Return (X, Y) of the center of cell containing provided text 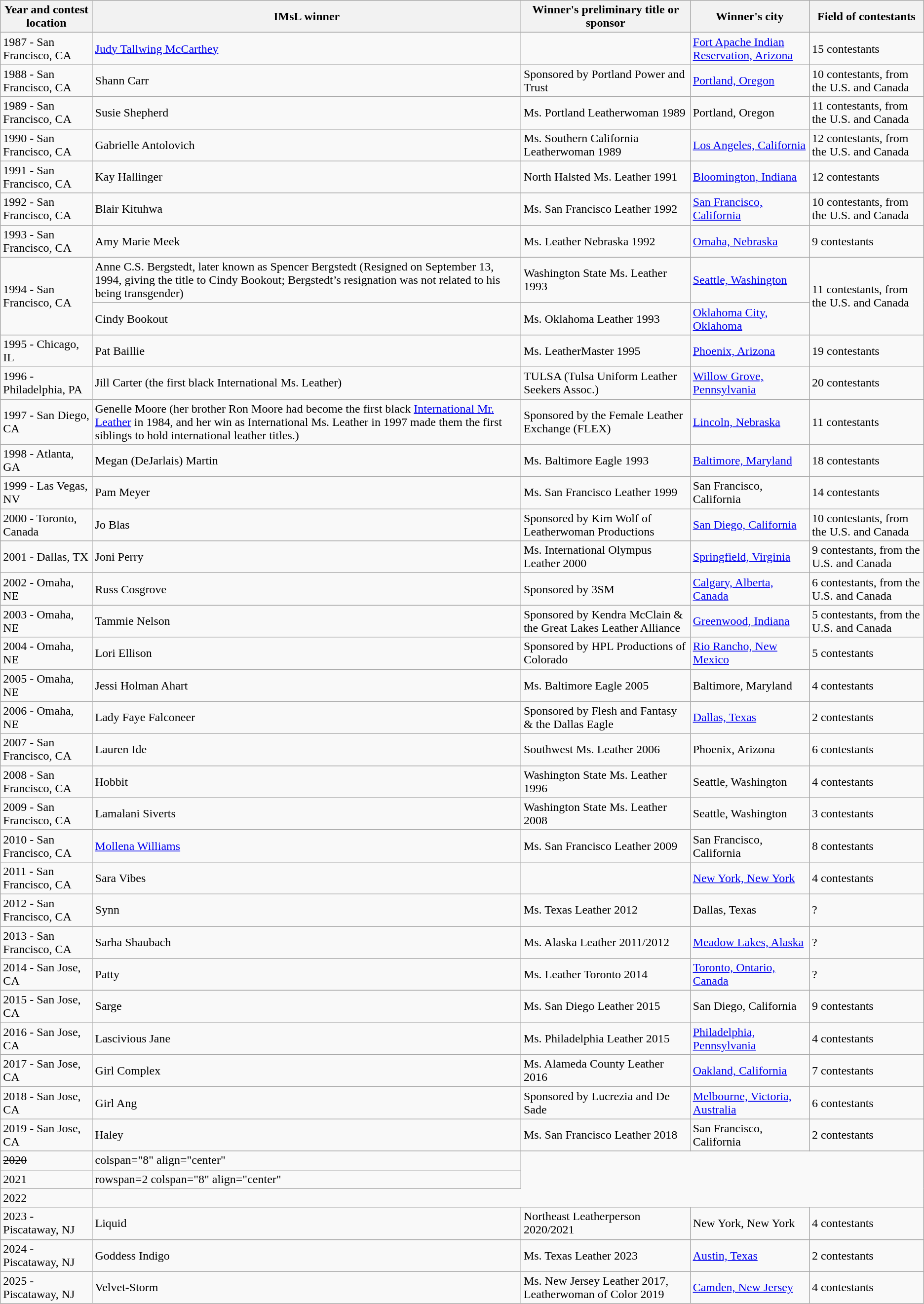
Shann Carr (307, 81)
Philadelphia, Pennsylvania (749, 1038)
Melbourne, Victoria, Australia (749, 1103)
2011 - San Francisco, CA (46, 878)
Ms. Texas Leather 2012 (605, 910)
Camden, New Jersey (749, 1287)
2007 - San Francisco, CA (46, 749)
2022 (46, 1198)
Jessi Holman Ahart (307, 685)
Ms. San Diego Leather 2015 (605, 1007)
Sponsored by Kendra McClain & the Great Lakes Leather Alliance (605, 621)
14 contestants (867, 493)
15 contestants (867, 48)
Ms. Baltimore Eagle 1993 (605, 461)
20 contestants (867, 383)
Amy Marie Meek (307, 241)
IMsL winner (307, 17)
Lori Ellison (307, 653)
Synn (307, 910)
Ms. LeatherMaster 1995 (605, 350)
1998 - Atlanta, GA (46, 461)
1992 - San Francisco, CA (46, 209)
3 contestants (867, 813)
2024 - Piscataway, NJ (46, 1256)
Toronto, Ontario, Canada (749, 974)
Calgary, Alberta, Canada (749, 589)
Susie Shepherd (307, 113)
Goddess Indigo (307, 1256)
Sponsored by HPL Productions of Colorado (605, 653)
Ms. Leather Toronto 2014 (605, 974)
Ms. Leather Nebraska 1992 (605, 241)
1994 - San Francisco, CA (46, 296)
Sara Vibes (307, 878)
2005 - Omaha, NE (46, 685)
Pat Baillie (307, 350)
Mollena Williams (307, 846)
North Halsted Ms. Leather 1991 (605, 177)
Oklahoma City, Oklahoma (749, 319)
2008 - San Francisco, CA (46, 782)
Meadow Lakes, Alaska (749, 942)
Velvet-Storm (307, 1287)
Washington State Ms. Leather 1993 (605, 280)
Sponsored by Lucrezia and De Sade (605, 1103)
Washington State Ms. Leather 1996 (605, 782)
Liquid (307, 1223)
1991 - San Francisco, CA (46, 177)
Winner's city (749, 17)
2015 - San Jose, CA (46, 1007)
6 contestants, from the U.S. and Canada (867, 589)
Patty (307, 974)
1999 - Las Vegas, NV (46, 493)
Lauren Ide (307, 749)
1995 - Chicago, IL (46, 350)
Los Angeles, California (749, 145)
2010 - San Francisco, CA (46, 846)
12 contestants, from the U.S. and Canada (867, 145)
Oakland, California (749, 1071)
Sarha Shaubach (307, 942)
2004 - Omaha, NE (46, 653)
Sponsored by the Female Leather Exchange (FLEX) (605, 422)
Kay Hallinger (307, 177)
1988 - San Francisco, CA (46, 81)
Rio Rancho, New Mexico (749, 653)
Sponsored by Portland Power and Trust (605, 81)
9 contestants, from the U.S. and Canada (867, 557)
Ms. San Francisco Leather 2009 (605, 846)
Ms. Portland Leatherwoman 1989 (605, 113)
Ms. San Francisco Leather 1999 (605, 493)
2016 - San Jose, CA (46, 1038)
Judy Tallwing McCarthey (307, 48)
Pam Meyer (307, 493)
Ms. Oklahoma Leather 1993 (605, 319)
2019 - San Jose, CA (46, 1135)
2012 - San Francisco, CA (46, 910)
1987 - San Francisco, CA (46, 48)
rowspan=2 colspan="8" align="center" (307, 1179)
Sponsored by 3SM (605, 589)
Haley (307, 1135)
7 contestants (867, 1071)
Winner's preliminary title or sponsor (605, 17)
1996 - Philadelphia, PA (46, 383)
2021 (46, 1179)
18 contestants (867, 461)
2003 - Omaha, NE (46, 621)
2023 - Piscataway, NJ (46, 1223)
2014 - San Jose, CA (46, 974)
Springfield, Virginia (749, 557)
Ms. Baltimore Eagle 2005 (605, 685)
5 contestants, from the U.S. and Canada (867, 621)
Lady Faye Falconeer (307, 718)
Russ Cosgrove (307, 589)
2025 - Piscataway, NJ (46, 1287)
2017 - San Jose, CA (46, 1071)
Ms. Alameda County Leather 2016 (605, 1071)
Ms. Southern California Leatherwoman 1989 (605, 145)
Sarge (307, 1007)
Year and contest location (46, 17)
Joni Perry (307, 557)
5 contestants (867, 653)
2002 - Omaha, NE (46, 589)
Lincoln, Nebraska (749, 422)
2018 - San Jose, CA (46, 1103)
Jo Blas (307, 525)
Northeast Leatherperson 2020/2021 (605, 1223)
1990 - San Francisco, CA (46, 145)
TULSA (Tulsa Uniform Leather Seekers Assoc.) (605, 383)
2006 - Omaha, NE (46, 718)
Ms. Philadelphia Leather 2015 (605, 1038)
Ms. New Jersey Leather 2017, Leatherwoman of Color 2019 (605, 1287)
Omaha, Nebraska (749, 241)
Blair Kituhwa (307, 209)
11 contestants (867, 422)
Gabrielle Antolovich (307, 145)
12 contestants (867, 177)
Willow Grove, Pennsylvania (749, 383)
1989 - San Francisco, CA (46, 113)
1997 - San Diego, CA (46, 422)
Lascivious Jane (307, 1038)
colspan="8" align="center" (307, 1160)
2001 - Dallas, TX (46, 557)
Megan (DeJarlais) Martin (307, 461)
Ms. International Olympus Leather 2000 (605, 557)
Sponsored by Kim Wolf of Leatherwoman Productions (605, 525)
Ms. Alaska Leather 2011/2012 (605, 942)
2009 - San Francisco, CA (46, 813)
2000 - Toronto, Canada (46, 525)
8 contestants (867, 846)
Washington State Ms. Leather 2008 (605, 813)
Jill Carter (the first black International Ms. Leather) (307, 383)
Girl Complex (307, 1071)
Field of contestants (867, 17)
Ms. San Francisco Leather 1992 (605, 209)
Greenwood, Indiana (749, 621)
Bloomington, Indiana (749, 177)
Ms. San Francisco Leather 2018 (605, 1135)
2020 (46, 1160)
1993 - San Francisco, CA (46, 241)
Sponsored by Flesh and Fantasy & the Dallas Eagle (605, 718)
Fort Apache Indian Reservation, Arizona (749, 48)
Southwest Ms. Leather 2006 (605, 749)
19 contestants (867, 350)
2013 - San Francisco, CA (46, 942)
Girl Ang (307, 1103)
Tammie Nelson (307, 621)
Ms. Texas Leather 2023 (605, 1256)
Hobbit (307, 782)
Cindy Bookout (307, 319)
Lamalani Siverts (307, 813)
Austin, Texas (749, 1256)
